For the text-containing cell, return its midpoint in (X, Y) coordinate format. 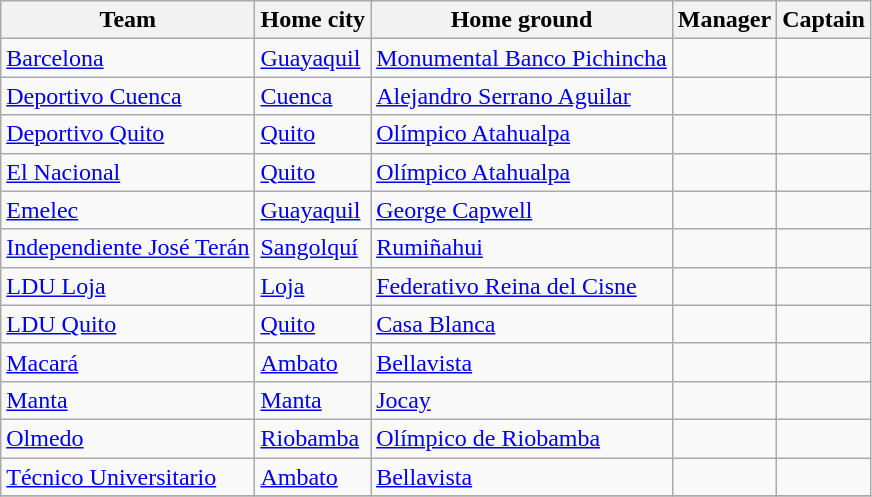
Macará (128, 362)
Técnico Universitario (128, 477)
Casa Blanca (522, 324)
Home city (313, 20)
Deportivo Quito (128, 134)
Federativo Reina del Cisne (522, 286)
Manager (724, 20)
George Capwell (522, 210)
Olímpico de Riobamba (522, 438)
Captain (824, 20)
Monumental Banco Pichincha (522, 58)
Rumiñahui (522, 248)
Emelec (128, 210)
Olmedo (128, 438)
Independiente José Terán (128, 248)
Home ground (522, 20)
El Nacional (128, 172)
Loja (313, 286)
Deportivo Cuenca (128, 96)
Jocay (522, 400)
Cuenca (313, 96)
Barcelona (128, 58)
Alejandro Serrano Aguilar (522, 96)
LDU Quito (128, 324)
Team (128, 20)
Riobamba (313, 438)
Sangolquí (313, 248)
LDU Loja (128, 286)
